Pinpoint the cell where the given text exists, returning its (X, Y) midpoint coordinate. 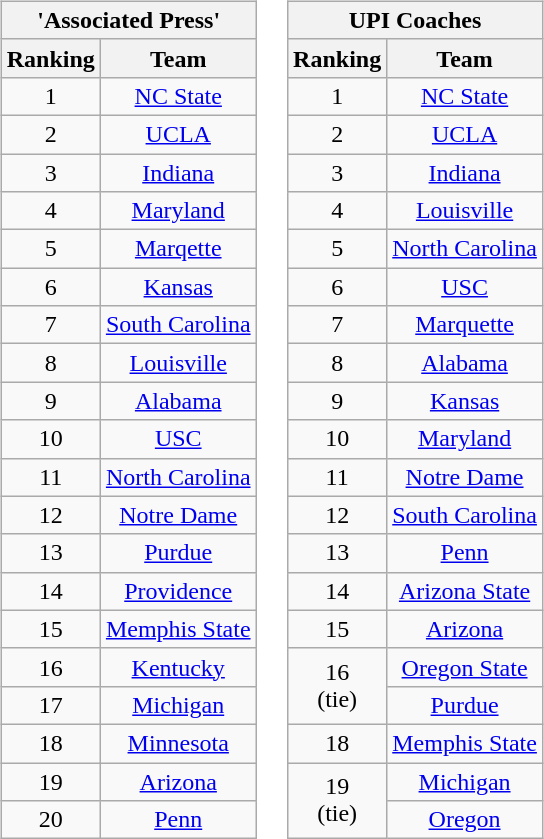
Kentucky (178, 667)
Marqette (178, 249)
17 (50, 705)
Marquette (465, 325)
20 (50, 820)
19 (50, 781)
Arizona State (465, 591)
Oregon State (465, 667)
16(tie) (338, 686)
UPI Coaches (416, 20)
Minnesota (178, 743)
'Associated Press' (128, 20)
Oregon (465, 820)
16 (50, 667)
Providence (178, 591)
19(tie) (338, 800)
